Output the (X, Y) coordinate of the center of the cell containing the given text.  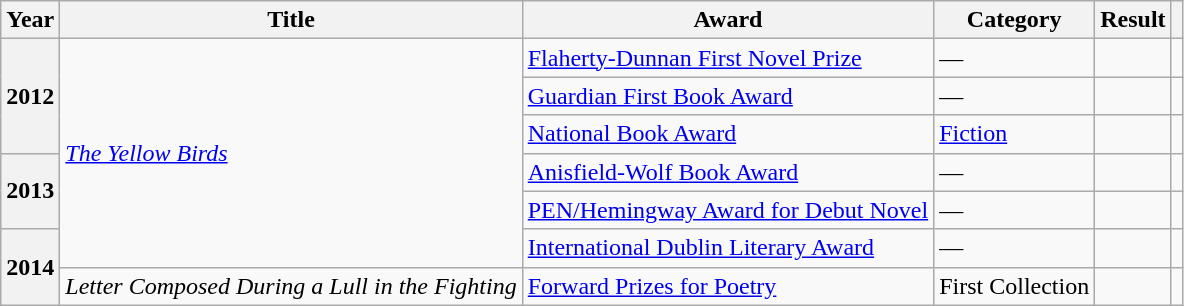
Award (728, 20)
2013 (30, 191)
Forward Prizes for Poetry (728, 286)
National Book Award (728, 134)
First Collection (1014, 286)
PEN/Hemingway Award for Debut Novel (728, 210)
Letter Composed During a Lull in the Fighting (291, 286)
Title (291, 20)
International Dublin Literary Award (728, 248)
2014 (30, 267)
Year (30, 20)
2012 (30, 96)
The Yellow Birds (291, 153)
Fiction (1014, 134)
Category (1014, 20)
Flaherty-Dunnan First Novel Prize (728, 58)
Anisfield-Wolf Book Award (728, 172)
Result (1133, 20)
Guardian First Book Award (728, 96)
